Locate the cell with the specified text and output its [x, y] center coordinate. 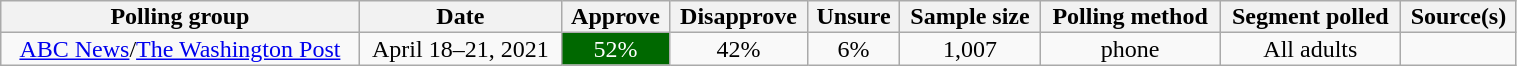
Sample size [970, 17]
Polling method [1130, 17]
Date [460, 17]
All adults [1310, 49]
1,007 [970, 49]
April 18–21, 2021 [460, 49]
phone [1130, 49]
52% [616, 49]
6% [854, 49]
Segment polled [1310, 17]
Polling group [180, 17]
Approve [616, 17]
Source(s) [1458, 17]
Disapprove [738, 17]
ABC News/The Washington Post [180, 49]
42% [738, 49]
Unsure [854, 17]
